Locate the cell with the specified text and output its (X, Y) center coordinate. 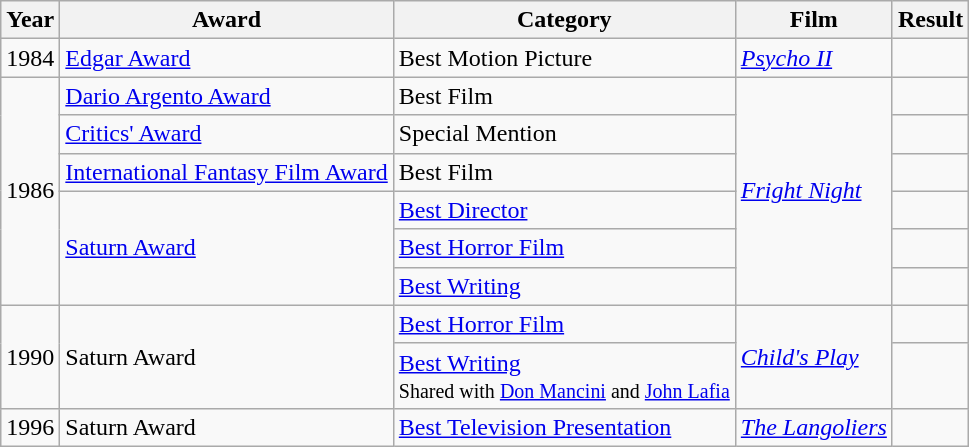
Special Mention (564, 134)
Best WritingShared with Don Mancini and John Lafia (564, 376)
Psycho II (814, 58)
1986 (30, 191)
Result (930, 20)
Year (30, 20)
Category (564, 20)
Child's Play (814, 356)
Critics' Award (226, 134)
Award (226, 20)
Best Television Presentation (564, 427)
1990 (30, 356)
1996 (30, 427)
Film (814, 20)
1984 (30, 58)
Fright Night (814, 191)
International Fantasy Film Award (226, 172)
Best Director (564, 210)
Best Motion Picture (564, 58)
Dario Argento Award (226, 96)
Edgar Award (226, 58)
The Langoliers (814, 427)
Best Writing (564, 286)
